Output the [X, Y] coordinate of the center of the cell containing the given text.  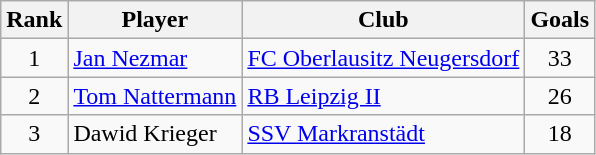
SSV Markranstädt [384, 134]
Tom Nattermann [155, 96]
FC Oberlausitz Neugersdorf [384, 58]
RB Leipzig II [384, 96]
Jan Nezmar [155, 58]
2 [34, 96]
Club [384, 20]
Goals [560, 20]
1 [34, 58]
3 [34, 134]
Player [155, 20]
Dawid Krieger [155, 134]
18 [560, 134]
Rank [34, 20]
33 [560, 58]
26 [560, 96]
